Provide the [x, y] coordinate of the cell's center where the given text is located.  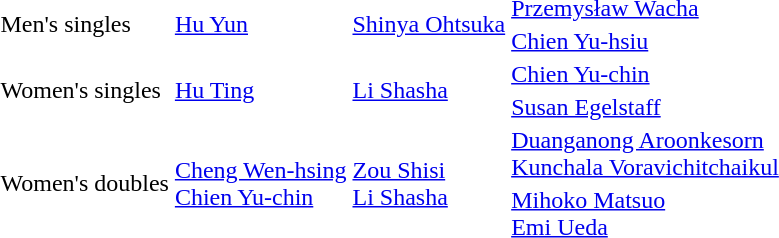
Hu Ting [260, 90]
Li Shasha [429, 90]
